Identify which cell holds the provided text, then report its [X, Y] central coordinate. 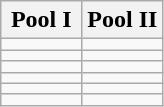
Pool II [122, 20]
Pool I [42, 20]
